Output the (X, Y) coordinate of the center of the cell containing the given text.  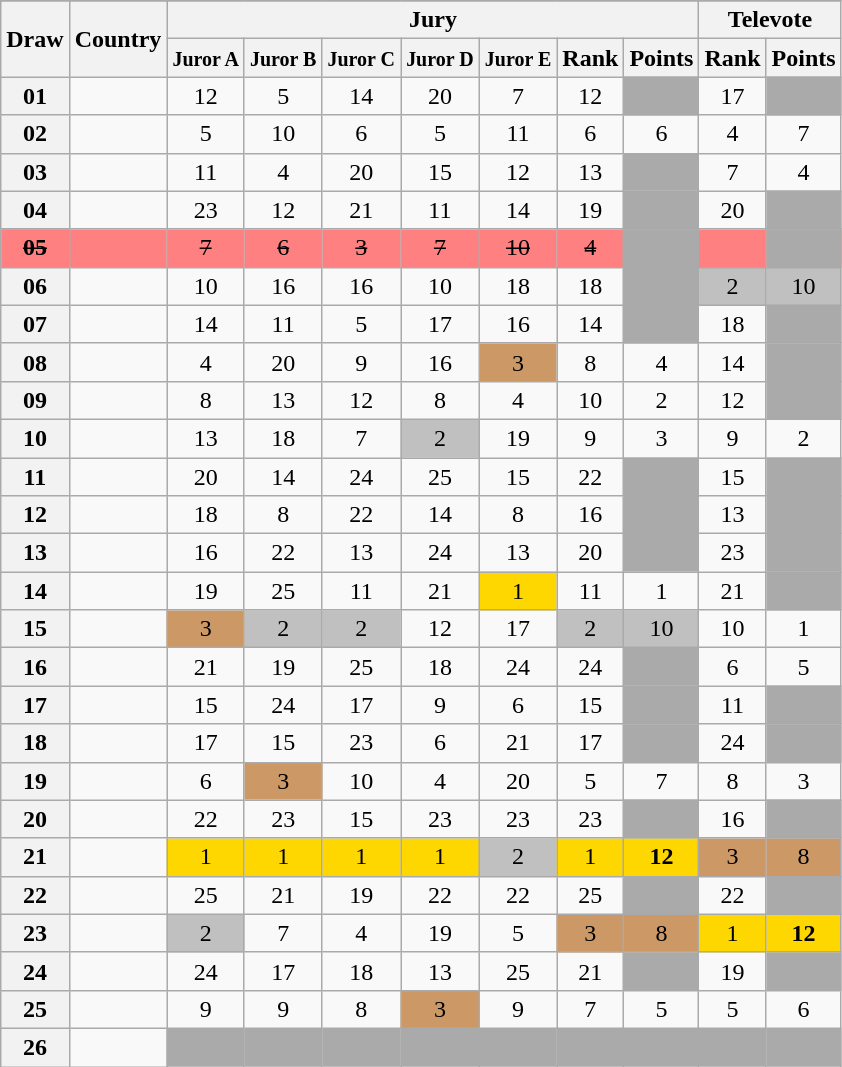
Juror E (518, 58)
Country (118, 39)
09 (35, 400)
Juror A (206, 58)
03 (35, 172)
08 (35, 362)
06 (35, 286)
Draw (35, 39)
07 (35, 324)
05 (35, 248)
04 (35, 210)
Juror B (283, 58)
Jury (433, 20)
Juror D (440, 58)
01 (35, 96)
02 (35, 134)
Juror C (362, 58)
26 (35, 1047)
Televote (770, 20)
